For the text-containing cell, return its midpoint in (x, y) coordinate format. 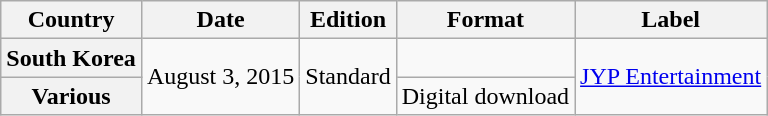
Date (220, 20)
Digital download (485, 96)
Label (671, 20)
Country (72, 20)
August 3, 2015 (220, 77)
Standard (348, 77)
Format (485, 20)
Edition (348, 20)
JYP Entertainment (671, 77)
South Korea (72, 58)
Various (72, 96)
